Search for the cell housing the specified text and yield its (X, Y) center coordinate. 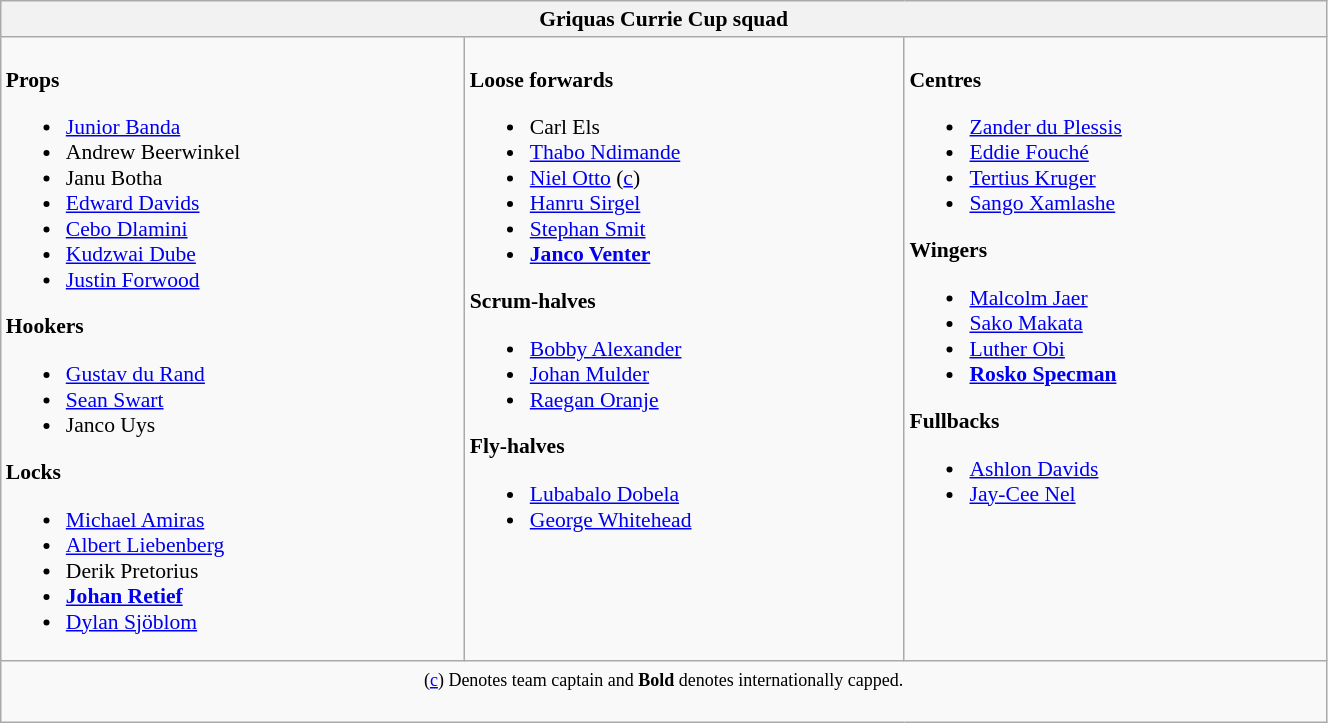
Griquas Currie Cup squad (664, 19)
(c) Denotes team captain and Bold denotes internationally capped. (664, 692)
